Provide the (X, Y) coordinate of the cell's center where the given text is located.  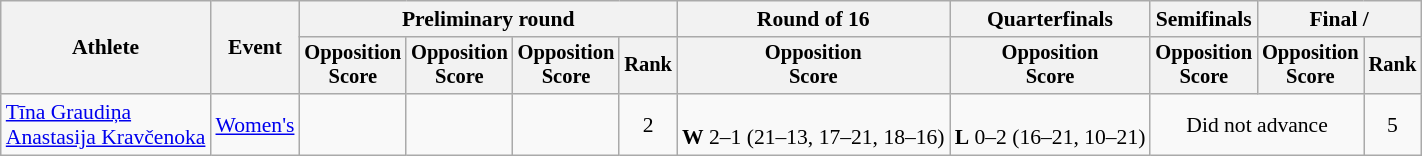
5 (1393, 124)
L 0–2 (16–21, 10–21) (1050, 124)
Did not advance (1256, 124)
Quarterfinals (1050, 19)
Final / (1339, 19)
2 (648, 124)
Women's (254, 124)
Semifinals (1204, 19)
Round of 16 (814, 19)
Event (254, 48)
Preliminary round (488, 19)
Athlete (106, 48)
W 2–1 (21–13, 17–21, 18–16) (814, 124)
Tīna GraudiņaAnastasija Kravčenoka (106, 124)
